From the cell containing the given text, extract its center point as (X, Y) coordinate. 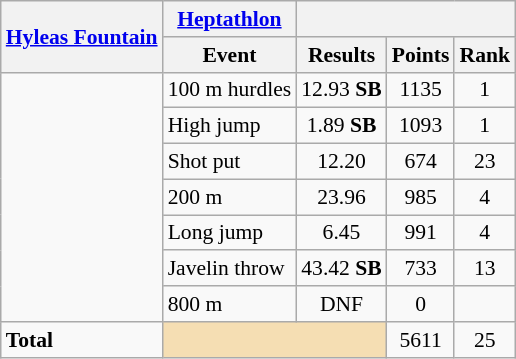
Shot put (230, 162)
200 m (230, 197)
12.20 (342, 162)
0 (421, 304)
991 (421, 233)
674 (421, 162)
733 (421, 269)
Total (82, 340)
1135 (421, 90)
23.96 (342, 197)
25 (484, 340)
Long jump (230, 233)
5611 (421, 340)
13 (484, 269)
Hyleas Fountain (82, 36)
Event (230, 55)
DNF (342, 304)
100 m hurdles (230, 90)
1.89 SB (342, 126)
800 m (230, 304)
23 (484, 162)
Points (421, 55)
Results (342, 55)
1093 (421, 126)
Heptathlon (230, 19)
6.45 (342, 233)
985 (421, 197)
43.42 SB (342, 269)
High jump (230, 126)
Rank (484, 55)
Javelin throw (230, 269)
12.93 SB (342, 90)
